Return (X, Y) of the center of cell containing provided text 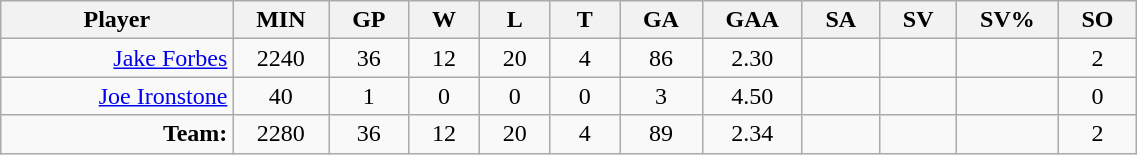
2.34 (752, 134)
1 (369, 96)
2280 (281, 134)
Jake Forbes (117, 58)
T (585, 20)
86 (662, 58)
SO (1098, 20)
4.50 (752, 96)
40 (281, 96)
SV% (1008, 20)
L (514, 20)
MIN (281, 20)
SV (918, 20)
3 (662, 96)
89 (662, 134)
Player (117, 20)
Team: (117, 134)
SA (840, 20)
Joe Ironstone (117, 96)
GAA (752, 20)
2.30 (752, 58)
GP (369, 20)
W (444, 20)
GA (662, 20)
2240 (281, 58)
